Locate the cell with the specified text and output its (X, Y) center coordinate. 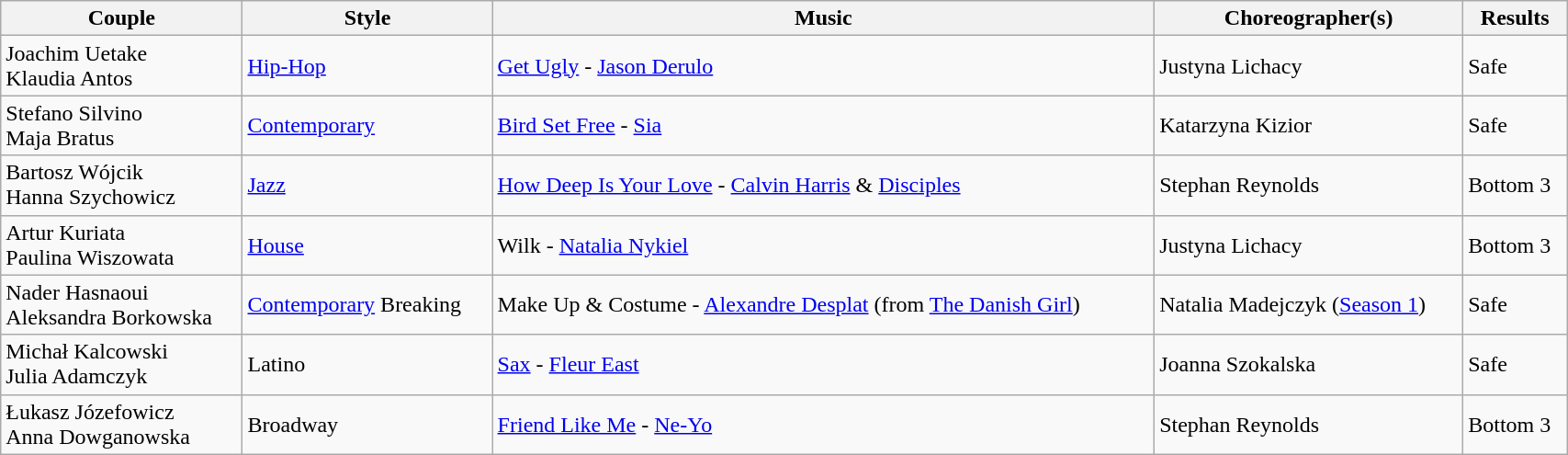
Wilk - Natalia Nykiel (823, 245)
Friend Like Me - Ne-Yo (823, 425)
Music (823, 18)
Contemporary Breaking (367, 305)
Broadway (367, 425)
Couple (121, 18)
Hip-Hop (367, 66)
Sax - Fleur East (823, 364)
Results (1516, 18)
Łukasz JózefowiczAnna Dowganowska (121, 425)
Choreographer(s) (1309, 18)
Michał KalcowskiJulia Adamczyk (121, 364)
Joanna Szokalska (1309, 364)
Bird Set Free - Sia (823, 125)
Get Ugly - Jason Derulo (823, 66)
Bartosz WójcikHanna Szychowicz (121, 186)
How Deep Is Your Love - Calvin Harris & Disciples (823, 186)
Artur KuriataPaulina Wiszowata (121, 245)
Latino (367, 364)
Jazz (367, 186)
Style (367, 18)
Stefano SilvinoMaja Bratus (121, 125)
Contemporary (367, 125)
Joachim UetakeKlaudia Antos (121, 66)
House (367, 245)
Katarzyna Kizior (1309, 125)
Make Up & Costume - Alexandre Desplat (from The Danish Girl) (823, 305)
Natalia Madejczyk (Season 1) (1309, 305)
Nader HasnaouiAleksandra Borkowska (121, 305)
